Identify which cell holds the provided text, then report its [x, y] central coordinate. 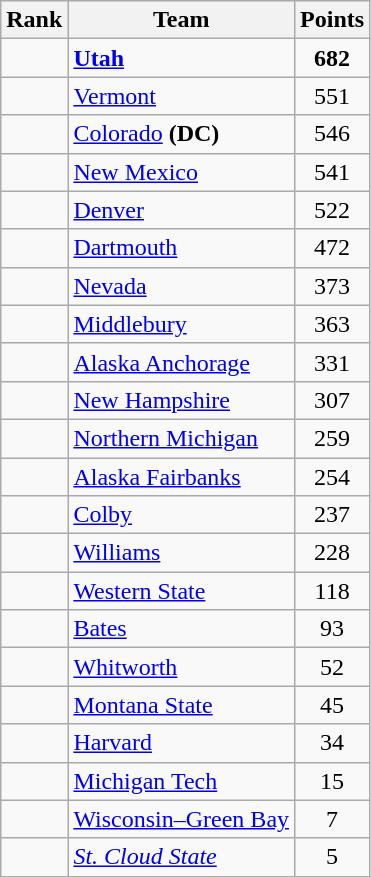
331 [332, 362]
Team [182, 20]
Middlebury [182, 324]
Dartmouth [182, 248]
Denver [182, 210]
Colorado (DC) [182, 134]
254 [332, 477]
Alaska Fairbanks [182, 477]
Vermont [182, 96]
Utah [182, 58]
546 [332, 134]
52 [332, 667]
Western State [182, 591]
Harvard [182, 743]
472 [332, 248]
34 [332, 743]
259 [332, 438]
551 [332, 96]
237 [332, 515]
Bates [182, 629]
Alaska Anchorage [182, 362]
45 [332, 705]
Wisconsin–Green Bay [182, 819]
Colby [182, 515]
682 [332, 58]
Michigan Tech [182, 781]
New Hampshire [182, 400]
St. Cloud State [182, 857]
363 [332, 324]
Northern Michigan [182, 438]
Whitworth [182, 667]
307 [332, 400]
New Mexico [182, 172]
Points [332, 20]
15 [332, 781]
373 [332, 286]
228 [332, 553]
7 [332, 819]
541 [332, 172]
118 [332, 591]
Nevada [182, 286]
5 [332, 857]
Williams [182, 553]
522 [332, 210]
93 [332, 629]
Montana State [182, 705]
Rank [34, 20]
